Return [x, y] of the center of cell containing provided text 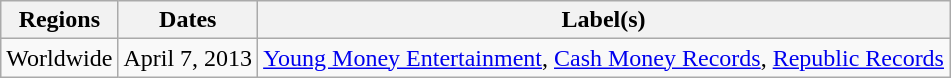
Worldwide [60, 58]
Label(s) [604, 20]
Dates [188, 20]
Young Money Entertainment, Cash Money Records, Republic Records [604, 58]
Regions [60, 20]
April 7, 2013 [188, 58]
